Capture the cell that displays the provided text and extract its (X, Y) central coordinate. 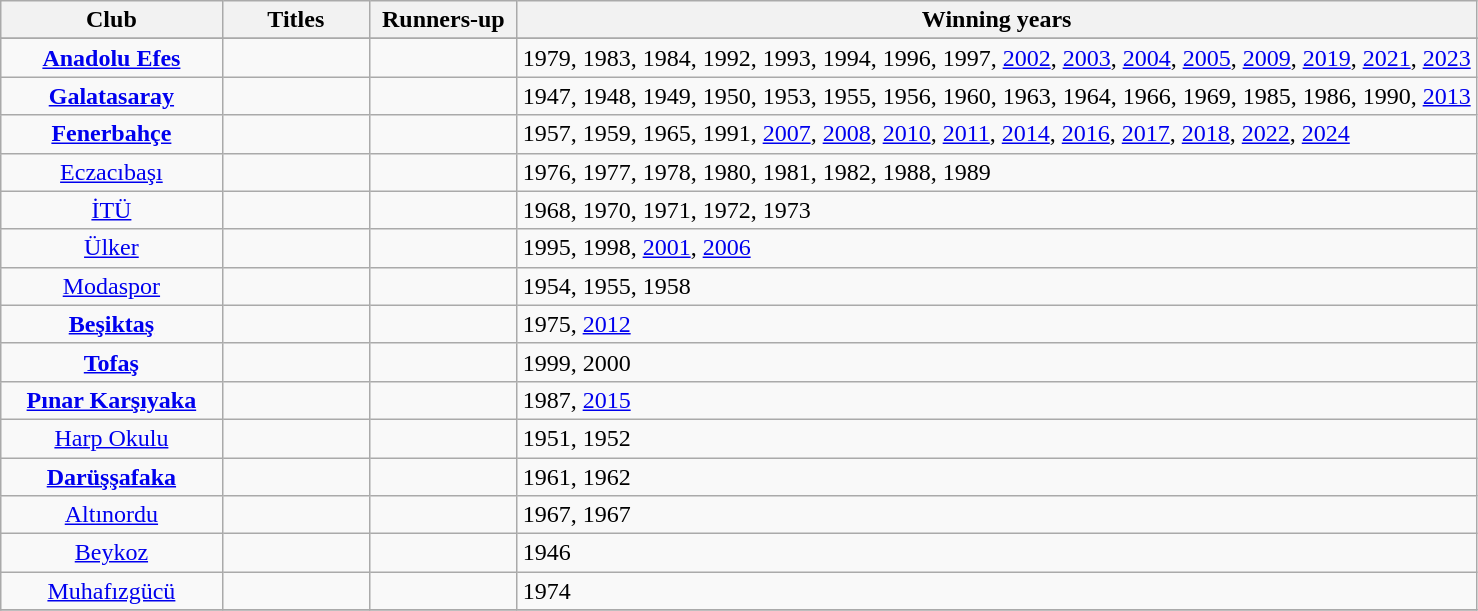
Darüşşafaka (112, 477)
1967, 1967 (996, 515)
1947, 1948, 1949, 1950, 1953, 1955, 1956, 1960, 1963, 1964, 1966, 1969, 1985, 1986, 1990, 2013 (996, 96)
1974 (996, 591)
Muhafızgücü (112, 591)
Eczacıbaşı (112, 172)
Club (112, 20)
Fenerbahçe (112, 134)
1999, 2000 (996, 362)
Tofaş (112, 362)
Galatasaray (112, 96)
Altınordu (112, 515)
1979, 1983, 1984, 1992, 1993, 1994, 1996, 1997, 2002, 2003, 2004, 2005, 2009, 2019, 2021, 2023 (996, 58)
1946 (996, 553)
1961, 1962 (996, 477)
Pınar Karşıyaka (112, 400)
1995, 1998, 2001, 2006 (996, 248)
1954, 1955, 1958 (996, 286)
1976, 1977, 1978, 1980, 1981, 1982, 1988, 1989 (996, 172)
Runners-up (444, 20)
Winning years (996, 20)
1968, 1970, 1971, 1972, 1973 (996, 210)
Harp Okulu (112, 438)
Ülker (112, 248)
1987, 2015 (996, 400)
Beşiktaş (112, 324)
1975, 2012 (996, 324)
1957, 1959, 1965, 1991, 2007, 2008, 2010, 2011, 2014, 2016, 2017, 2018, 2022, 2024 (996, 134)
Titles (296, 20)
Beykoz (112, 553)
Modaspor (112, 286)
İTÜ (112, 210)
1951, 1952 (996, 438)
Anadolu Efes (112, 58)
